Return the (x, y) coordinate for the center point of the cell that contains the specified text.  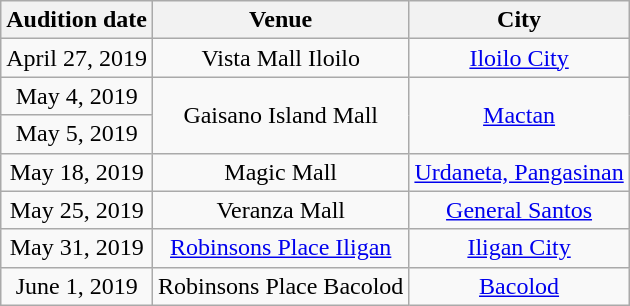
May 5, 2019 (77, 134)
General Santos (519, 210)
April 27, 2019 (77, 58)
Mactan (519, 115)
Robinsons Place Iligan (281, 248)
Vista Mall Iloilo (281, 58)
Iligan City (519, 248)
May 4, 2019 (77, 96)
May 25, 2019 (77, 210)
May 31, 2019 (77, 248)
Gaisano Island Mall (281, 115)
Audition date (77, 20)
Robinsons Place Bacolod (281, 286)
Veranza Mall (281, 210)
Venue (281, 20)
Bacolod (519, 286)
June 1, 2019 (77, 286)
Iloilo City (519, 58)
Urdaneta, Pangasinan (519, 172)
City (519, 20)
Magic Mall (281, 172)
May 18, 2019 (77, 172)
